Return (X, Y) of the center of cell containing provided text 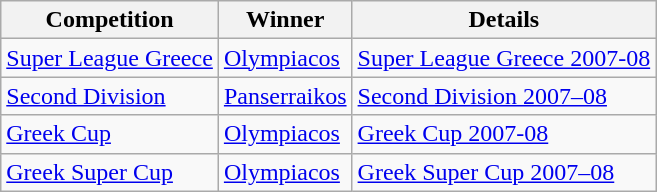
Greek Super Cup 2007–08 (504, 172)
Details (504, 20)
Super League Greece 2007-08 (504, 58)
Greek Super Cup (110, 172)
Super League Greece (110, 58)
Greek Cup 2007-08 (504, 134)
Competition (110, 20)
Second Division 2007–08 (504, 96)
Winner (285, 20)
Second Division (110, 96)
Panserraikos (285, 96)
Greek Cup (110, 134)
